For the text-containing cell, return its midpoint in (x, y) coordinate format. 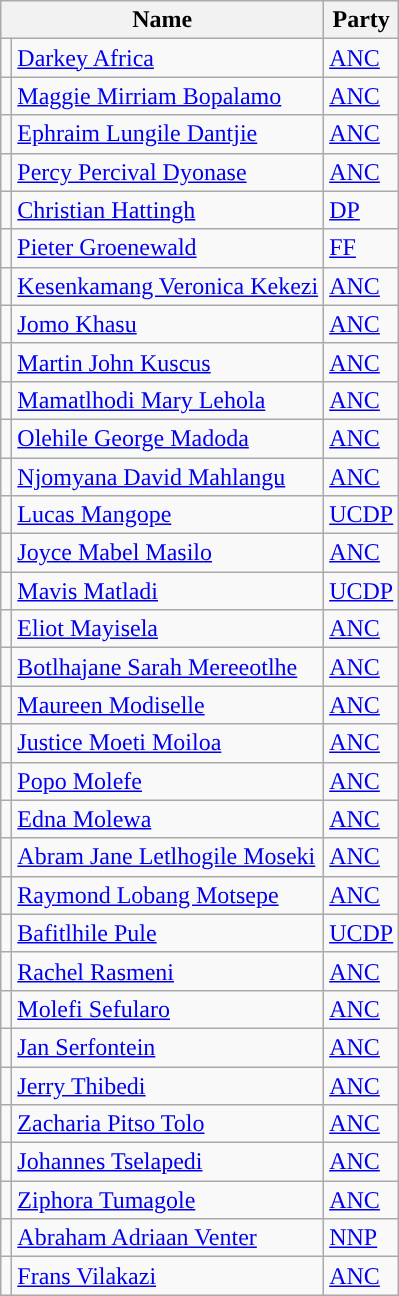
NNP (362, 1238)
Lucas Mangope (168, 515)
Maggie Mirriam Bopalamo (168, 96)
Mamatlhodi Mary Lehola (168, 400)
Maureen Modiselle (168, 705)
Botlhajane Sarah Mereeotlhe (168, 667)
Frans Vilakazi (168, 1276)
Njomyana David Mahlangu (168, 477)
Rachel Rasmeni (168, 971)
Name (162, 20)
Ziphora Tumagole (168, 1200)
Abraham Adriaan Venter (168, 1238)
Raymond Lobang Motsepe (168, 895)
Jerry Thibedi (168, 1085)
Olehile George Madoda (168, 438)
Darkey Africa (168, 58)
Pieter Groenewald (168, 248)
Bafitlhile Pule (168, 933)
Mavis Matladi (168, 591)
Johannes Tselapedi (168, 1162)
Popo Molefe (168, 781)
Kesenkamang Veronica Kekezi (168, 286)
Jan Serfontein (168, 1047)
Joyce Mabel Masilo (168, 553)
Jomo Khasu (168, 324)
Edna Molewa (168, 819)
Percy Percival Dyonase (168, 172)
Martin John Kuscus (168, 362)
Abram Jane Letlhogile Moseki (168, 857)
Christian Hattingh (168, 210)
Justice Moeti Moiloa (168, 743)
FF (362, 248)
DP (362, 210)
Zacharia Pitso Tolo (168, 1124)
Molefi Sefularo (168, 1009)
Eliot Mayisela (168, 629)
Ephraim Lungile Dantjie (168, 134)
Party (362, 20)
